Extract the [X, Y] coordinate from the center of the cell holding the provided text.  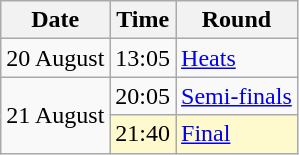
Time [143, 20]
Final [237, 134]
13:05 [143, 58]
Semi-finals [237, 96]
21 August [56, 115]
21:40 [143, 134]
20 August [56, 58]
Date [56, 20]
Heats [237, 58]
20:05 [143, 96]
Round [237, 20]
